Detect which cell encompasses the target text, then output its (x, y) center coordinate. 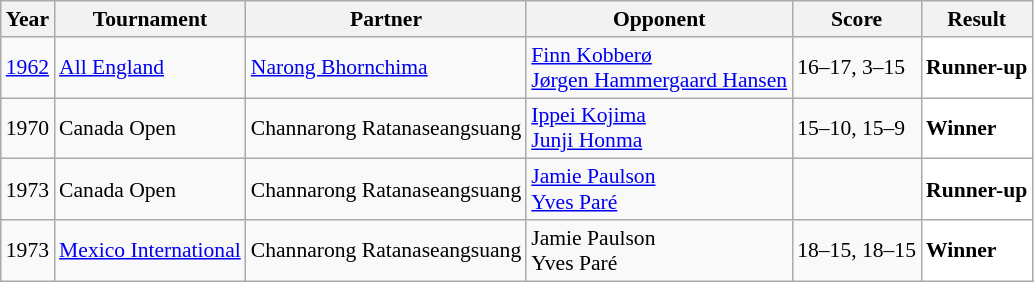
18–15, 18–15 (856, 250)
Year (28, 19)
Finn Kobberø Jørgen Hammergaard Hansen (659, 68)
16–17, 3–15 (856, 68)
Partner (386, 19)
Narong Bhornchima (386, 68)
Mexico International (150, 250)
1970 (28, 128)
Result (976, 19)
Tournament (150, 19)
1962 (28, 68)
Ippei Kojima Junji Honma (659, 128)
All England (150, 68)
Opponent (659, 19)
15–10, 15–9 (856, 128)
Score (856, 19)
